Provide the [x, y] coordinate of the cell's center where the given text is located.  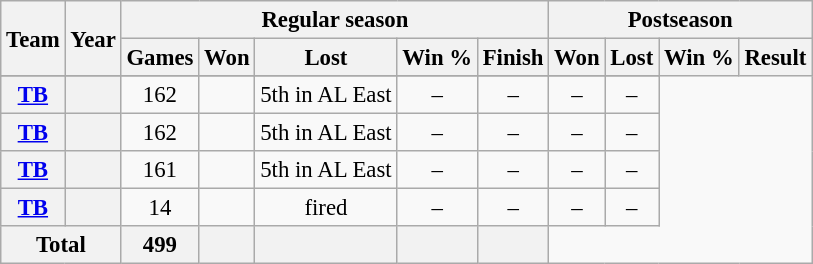
161 [160, 170]
Postseason [680, 20]
Finish [512, 58]
fired [326, 208]
Games [160, 58]
14 [160, 208]
Result [776, 58]
Total [61, 245]
Team [33, 38]
Regular season [335, 20]
Year [93, 38]
499 [160, 245]
